Identify which cell holds the provided text, then report its (X, Y) central coordinate. 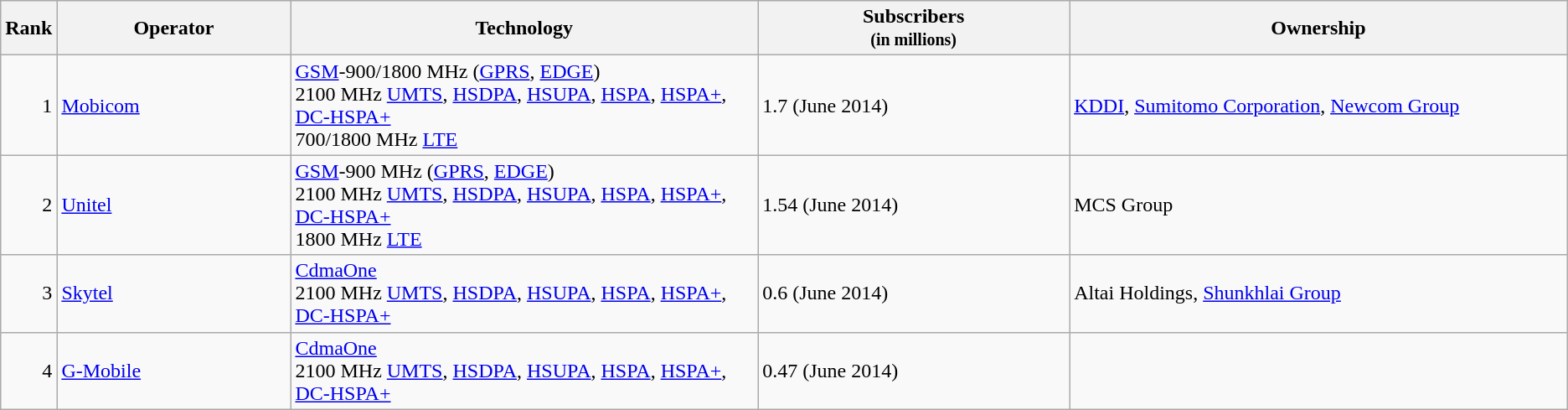
4 (28, 371)
0.47 (June 2014) (914, 371)
3 (28, 293)
Altai Holdings, Shunkhlai Group (1318, 293)
Ownership (1318, 29)
Rank (28, 29)
Skytel (174, 293)
G-Mobile (174, 371)
MCS Group (1318, 205)
Unitel (174, 205)
GSM-900/1800 MHz (GPRS, EDGE)2100 MHz UMTS, HSDPA, HSUPA, HSPA, HSPA+, DC-HSPA+700/1800 MHz LTE (524, 106)
1.54 (June 2014) (914, 205)
GSM-900 MHz (GPRS, EDGE)2100 MHz UMTS, HSDPA, HSUPA, HSPA, HSPA+, DC-HSPA+1800 MHz LTE (524, 205)
1 (28, 106)
0.6 (June 2014) (914, 293)
Mobicom (174, 106)
Technology (524, 29)
Operator (174, 29)
KDDI, Sumitomo Corporation, Newcom Group (1318, 106)
Subscribers(in millions) (914, 29)
1.7 (June 2014) (914, 106)
2 (28, 205)
